Return the (X, Y) coordinate for the center point of the cell that contains the specified text.  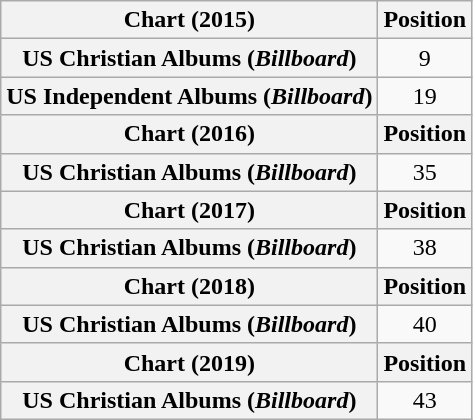
43 (425, 400)
US Independent Albums (Billboard) (190, 96)
Chart (2017) (190, 210)
Chart (2019) (190, 362)
38 (425, 248)
9 (425, 58)
Chart (2015) (190, 20)
40 (425, 324)
35 (425, 172)
19 (425, 96)
Chart (2018) (190, 286)
Chart (2016) (190, 134)
